Identify which cell holds the provided text, then report its (X, Y) central coordinate. 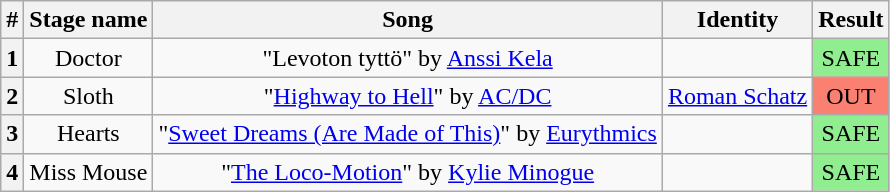
Result (851, 20)
4 (12, 172)
Hearts (88, 134)
"Levoton tyttö" by Anssi Kela (408, 58)
"The Loco-Motion" by Kylie Minogue (408, 172)
3 (12, 134)
"Sweet Dreams (Are Made of This)" by Eurythmics (408, 134)
Miss Mouse (88, 172)
OUT (851, 96)
Doctor (88, 58)
Identity (737, 20)
Song (408, 20)
Sloth (88, 96)
# (12, 20)
"Highway to Hell" by AC/DC (408, 96)
Stage name (88, 20)
Roman Schatz (737, 96)
2 (12, 96)
1 (12, 58)
